Pinpoint the cell where the given text exists, returning its [X, Y] midpoint coordinate. 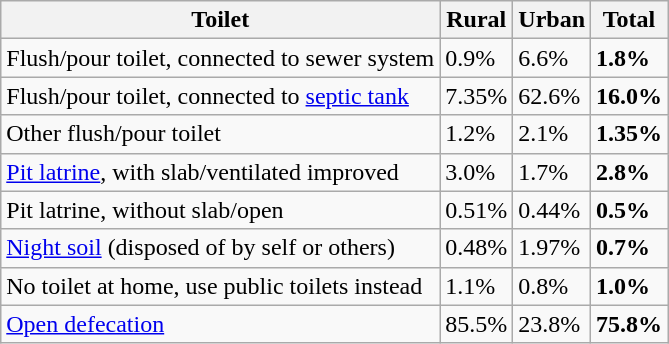
Pit latrine, with slab/ventilated improved [220, 172]
Flush/pour toilet, connected to septic tank [220, 96]
1.35% [630, 134]
Urban [552, 20]
6.6% [552, 58]
23.8% [552, 324]
75.8% [630, 324]
1.8% [630, 58]
Open defecation [220, 324]
Night soil (disposed of by self or others) [220, 248]
3.0% [476, 172]
Toilet [220, 20]
62.6% [552, 96]
0.8% [552, 286]
Total [630, 20]
85.5% [476, 324]
0.9% [476, 58]
2.1% [552, 134]
0.48% [476, 248]
0.51% [476, 210]
Rural [476, 20]
1.1% [476, 286]
16.0% [630, 96]
7.35% [476, 96]
0.44% [552, 210]
1.2% [476, 134]
Other flush/pour toilet [220, 134]
1.97% [552, 248]
1.0% [630, 286]
2.8% [630, 172]
0.5% [630, 210]
Flush/pour toilet, connected to sewer system [220, 58]
0.7% [630, 248]
No toilet at home, use public toilets instead [220, 286]
Pit latrine, without slab/open [220, 210]
1.7% [552, 172]
